Search for the cell housing the specified text and yield its [x, y] center coordinate. 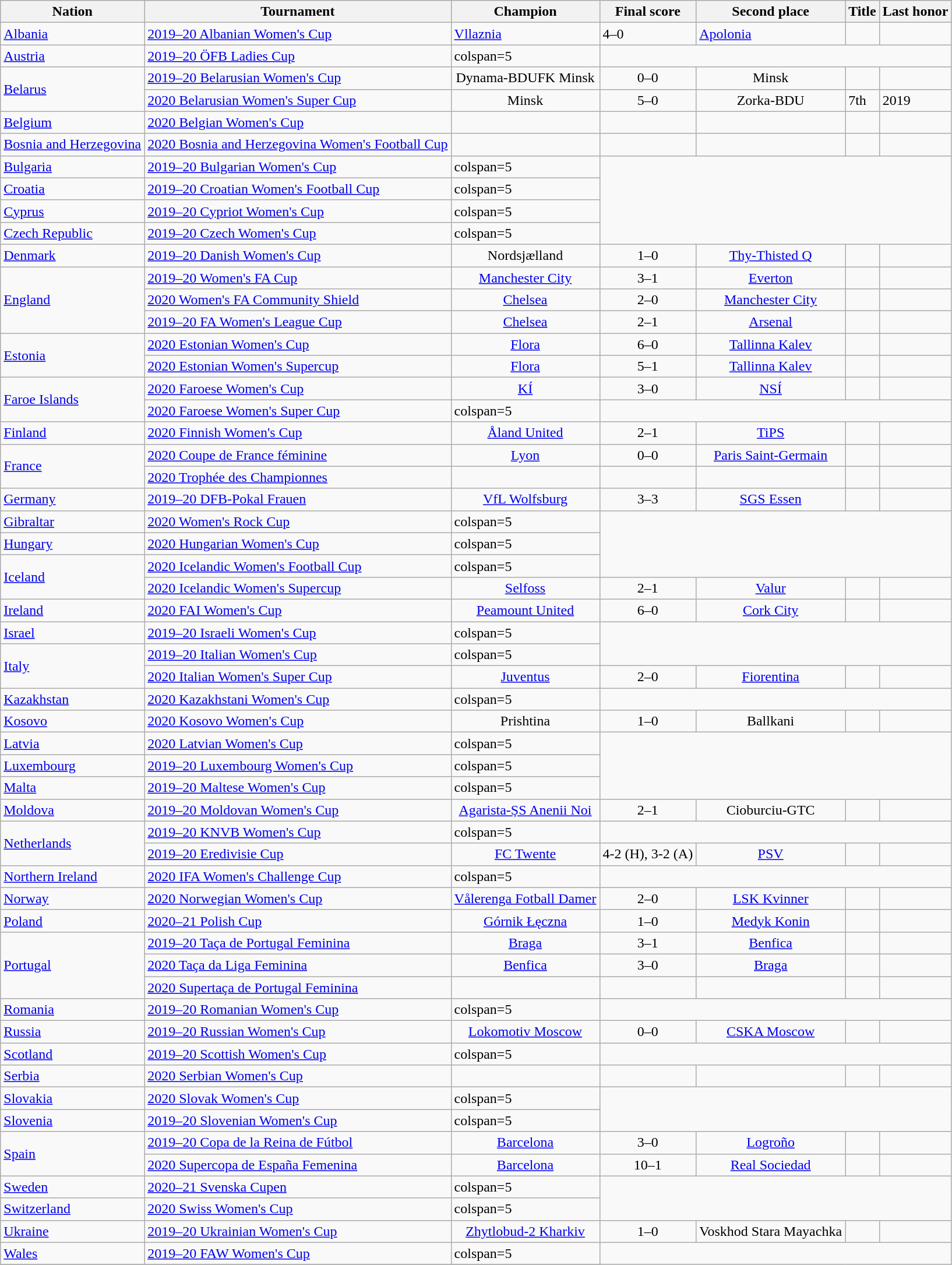
2020 Supertaça de Portugal Feminina [298, 988]
Moldova [72, 810]
2020 Italian Women's Super Cup [298, 677]
Albania [72, 34]
Last honor [915, 12]
Bosnia and Herzegovina [72, 145]
2020–21 Polish Cup [298, 921]
7th [862, 100]
2019–20 Luxembourg Women's Cup [298, 766]
Wales [72, 1253]
5–1 [648, 367]
Final score [648, 12]
2020 Swiss Women's Cup [298, 1209]
Cork City [771, 610]
Kazakhstan [72, 699]
Iceland [72, 577]
Bulgaria [72, 167]
2019–20 Italian Women's Cup [298, 655]
2020 Women's Rock Cup [298, 521]
2020 IFA Women's Challenge Cup [298, 876]
Cioburciu-GTC [771, 810]
2020 Kazakhstani Women's Cup [298, 699]
2019–20 Scottish Women's Cup [298, 1054]
2020 Coupe de France féminine [298, 455]
Selfoss [526, 588]
2020 Trophée des Championnes [298, 477]
2019–20 Russian Women's Cup [298, 1032]
Denmark [72, 255]
10–1 [648, 1165]
Everton [771, 278]
Poland [72, 921]
2020 Kosovo Women's Cup [298, 721]
Tournament [298, 12]
Belarus [72, 89]
2020 Belarusian Women's Super Cup [298, 100]
Second place [771, 12]
Lokomotiv Moscow [526, 1032]
2020 Icelandic Women's Supercup [298, 588]
Medyk Konin [771, 921]
Northern Ireland [72, 876]
2020 Supercopa de España Femenina [298, 1165]
2019–20 Belarusian Women's Cup [298, 78]
Lyon [526, 455]
Latvia [72, 744]
Apolonia [771, 34]
Valur [771, 588]
Slovakia [72, 1098]
Czech Republic [72, 233]
2019–20 Ukrainian Women's Cup [298, 1231]
2020 Hungarian Women's Cup [298, 544]
2019–20 Bulgarian Women's Cup [298, 167]
Champion [526, 12]
Ukraine [72, 1231]
Italy [72, 666]
4–0 [648, 34]
Thy-Thisted Q [771, 255]
2020 Slovak Women's Cup [298, 1098]
2020 Faroese Women's Cup [298, 389]
KÍ [526, 389]
Logroño [771, 1143]
2019–20 Czech Women's Cup [298, 233]
2019–20 Croatian Women's Football Cup [298, 189]
CSKA Moscow [771, 1032]
Ireland [72, 610]
Norway [72, 898]
Nation [72, 12]
2020 Latvian Women's Cup [298, 744]
2019–20 Moldovan Women's Cup [298, 810]
3–3 [648, 499]
Spain [72, 1154]
2020–21 Svenska Cupen [298, 1187]
PSV [771, 854]
2020 Estonian Women's Cup [298, 344]
Portugal [72, 965]
2020 Estonian Women's Supercup [298, 367]
Kosovo [72, 721]
2019–20 FA Women's League Cup [298, 322]
Slovenia [72, 1120]
2019–20 Women's FA Cup [298, 278]
France [72, 466]
2020 Taça da Liga Feminina [298, 965]
Hungary [72, 544]
Dynama-BDUFK Minsk [526, 78]
VfL Wolfsburg [526, 499]
Sweden [72, 1187]
Luxembourg [72, 766]
Gibraltar [72, 521]
2019–20 Slovenian Women's Cup [298, 1120]
2020 Belgian Women's Cup [298, 122]
Romania [72, 1010]
FC Twente [526, 854]
5–0 [648, 100]
Agarista-ȘS Anenii Noi [526, 810]
NSÍ [771, 389]
Croatia [72, 189]
Title [862, 12]
Switzerland [72, 1209]
2019–20 DFB-Pokal Frauen [298, 499]
Estonia [72, 355]
Vllaznia [526, 34]
2020 Finnish Women's Cup [298, 433]
2020 FAI Women's Cup [298, 610]
2019–20 KNVB Women's Cup [298, 832]
Real Sociedad [771, 1165]
Górnik Łęczna [526, 921]
Germany [72, 499]
2020 Bosnia and Herzegovina Women's Football Cup [298, 145]
2019–20 ÖFB Ladies Cup [298, 56]
Malta [72, 788]
2019–20 Israeli Women's Cup [298, 632]
2019–20 Taça de Portugal Feminina [298, 943]
2019–20 Cypriot Women's Cup [298, 211]
Israel [72, 632]
Serbia [72, 1076]
2019–20 Danish Women's Cup [298, 255]
Nordsjælland [526, 255]
2020 Norwegian Women's Cup [298, 898]
Austria [72, 56]
Fiorentina [771, 677]
Åland United [526, 433]
LSK Kvinner [771, 898]
Peamount United [526, 610]
2019–20 Copa de la Reina de Fútbol [298, 1143]
2020 Serbian Women's Cup [298, 1076]
SGS Essen [771, 499]
Faroe Islands [72, 400]
Paris Saint-Germain [771, 455]
2019–20 Eredivisie Cup [298, 854]
Finland [72, 433]
2020 Icelandic Women's Football Cup [298, 566]
Russia [72, 1032]
2019–20 Albanian Women's Cup [298, 34]
2020 Faroese Women's Super Cup [298, 411]
Voskhod Stara Mayachka [771, 1231]
2019 [915, 100]
2019–20 Maltese Women's Cup [298, 788]
Scotland [72, 1054]
Arsenal [771, 322]
England [72, 300]
Zorka-BDU [771, 100]
2020 Women's FA Community Shield [298, 300]
Vålerenga Fotball Damer [526, 898]
TiPS [771, 433]
2019–20 Romanian Women's Cup [298, 1010]
Netherlands [72, 843]
Juventus [526, 677]
Cyprus [72, 211]
Prishtina [526, 721]
2019–20 FAW Women's Cup [298, 1253]
Belgium [72, 122]
Zhytlobud-2 Kharkiv [526, 1231]
Ballkani [771, 721]
4-2 (H), 3-2 (A) [648, 854]
